Provide the (x, y) coordinate of the cell's center where the given text is located.  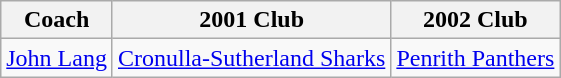
Coach (57, 20)
Cronulla-Sutherland Sharks (251, 58)
2002 Club (476, 20)
Penrith Panthers (476, 58)
John Lang (57, 58)
2001 Club (251, 20)
